Extract the (x, y) coordinate from the center of the cell holding the provided text.  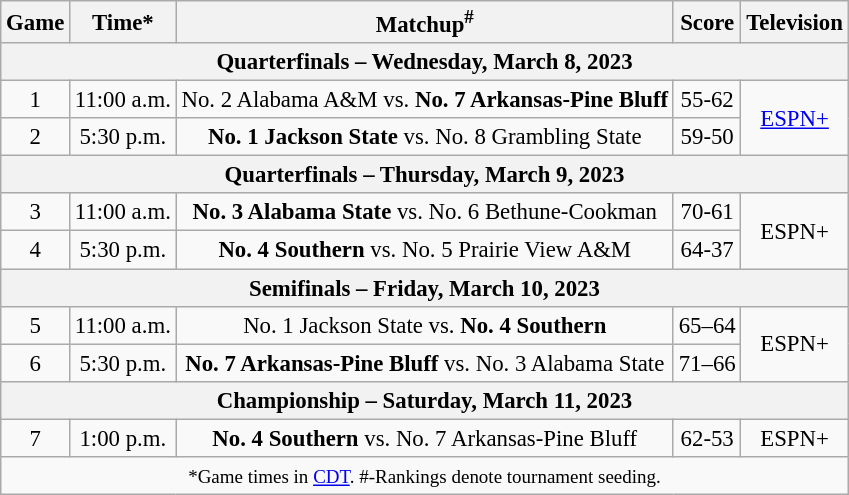
No. 4 Southern vs. No. 7 Arkansas-Pine Bluff (424, 438)
Quarterfinals – Thursday, March 9, 2023 (424, 175)
No. 2 Alabama A&M vs. No. 7 Arkansas-Pine Bluff (424, 100)
62-53 (707, 438)
3 (36, 213)
70-61 (707, 213)
6 (36, 363)
Television (794, 22)
Game (36, 22)
No. 4 Southern vs. No. 5 Prairie View A&M (424, 250)
No. 3 Alabama State vs. No. 6 Bethune-Cookman (424, 213)
No. 1 Jackson State vs. No. 8 Grambling State (424, 137)
Championship – Saturday, March 11, 2023 (424, 400)
4 (36, 250)
1:00 p.m. (124, 438)
Quarterfinals – Wednesday, March 8, 2023 (424, 62)
65–64 (707, 325)
No. 7 Arkansas-Pine Bluff vs. No. 3 Alabama State (424, 363)
*Game times in CDT. #-Rankings denote tournament seeding. (424, 476)
5 (36, 325)
Semifinals – Friday, March 10, 2023 (424, 288)
Score (707, 22)
Time* (124, 22)
Matchup# (424, 22)
55-62 (707, 100)
2 (36, 137)
7 (36, 438)
59-50 (707, 137)
No. 1 Jackson State vs. No. 4 Southern (424, 325)
1 (36, 100)
64-37 (707, 250)
71–66 (707, 363)
